Determine the [x, y] coordinate at the center of the cell enclosing the given text.  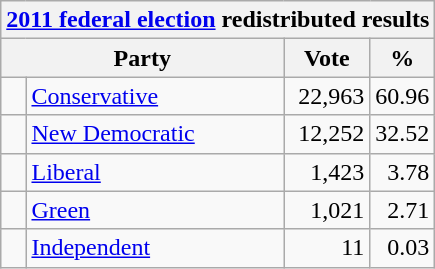
New Democratic [155, 134]
Vote [327, 58]
11 [327, 248]
22,963 [327, 96]
60.96 [402, 96]
1,423 [327, 172]
Liberal [155, 172]
2.71 [402, 210]
2011 federal election redistributed results [218, 20]
1,021 [327, 210]
% [402, 58]
12,252 [327, 134]
32.52 [402, 134]
Independent [155, 248]
Party [142, 58]
Green [155, 210]
Conservative [155, 96]
3.78 [402, 172]
0.03 [402, 248]
